Locate the cell with the specified text and output its [X, Y] center coordinate. 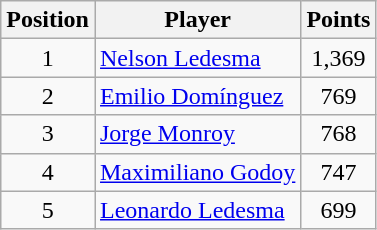
747 [338, 172]
1 [48, 58]
Maximiliano Godoy [197, 172]
Player [197, 20]
699 [338, 210]
Leonardo Ledesma [197, 210]
Emilio Domínguez [197, 96]
Position [48, 20]
2 [48, 96]
4 [48, 172]
5 [48, 210]
Points [338, 20]
3 [48, 134]
769 [338, 96]
1,369 [338, 58]
Jorge Monroy [197, 134]
768 [338, 134]
Nelson Ledesma [197, 58]
